For the text-containing cell, return its midpoint in (X, Y) coordinate format. 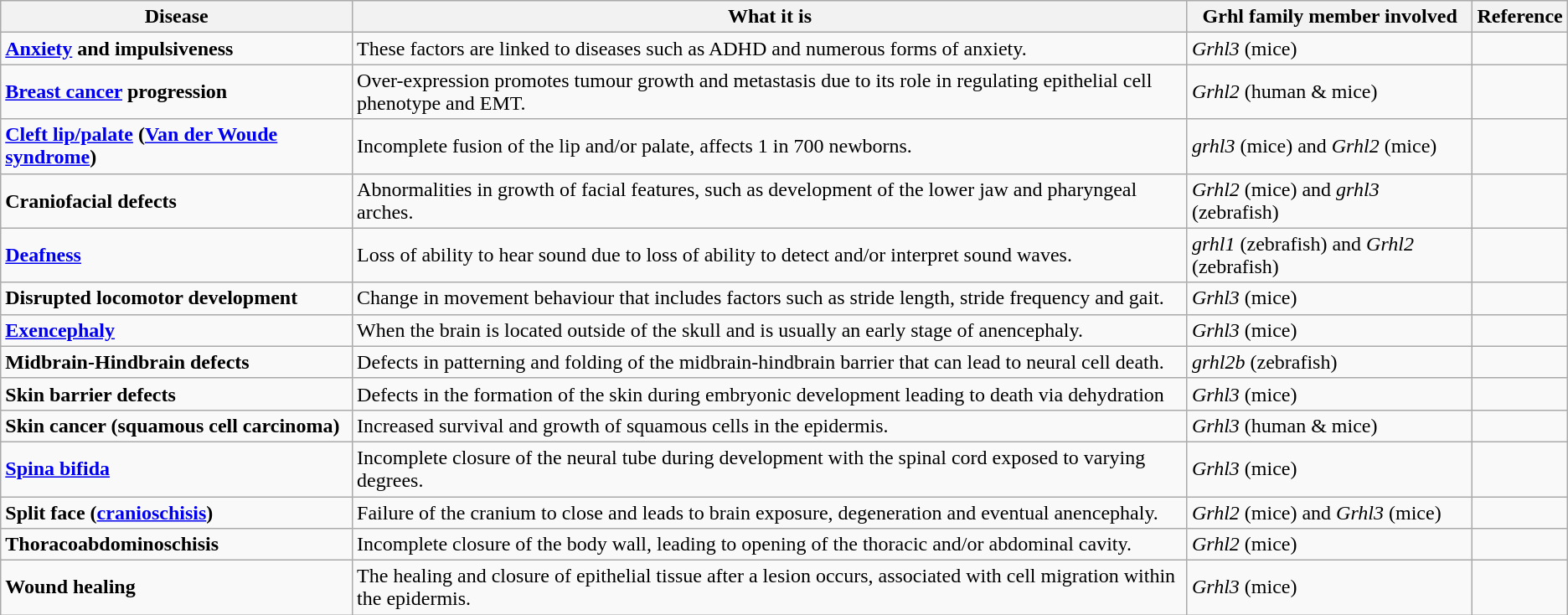
Deafness (177, 255)
What it is (771, 17)
Spina bifida (177, 469)
Grhl2 (mice) and grhl3 (zebrafish) (1330, 201)
grhl2b (zebrafish) (1330, 362)
grhl1 (zebrafish) and Grhl2 (zebrafish) (1330, 255)
Grhl2 (mice) and Grhl3 (mice) (1330, 512)
Loss of ability to hear sound due to loss of ability to detect and/or interpret sound waves. (771, 255)
Reference (1519, 17)
Exencephaly (177, 330)
Disease (177, 17)
Grhl2 (human & mice) (1330, 92)
Abnormalities in growth of facial features, such as development of the lower jaw and pharyngeal arches. (771, 201)
Midbrain-Hindbrain defects (177, 362)
Cleft lip/palate (Van der Woude syndrome) (177, 146)
These factors are linked to diseases such as ADHD and numerous forms of anxiety. (771, 49)
grhl3 (mice) and Grhl2 (mice) (1330, 146)
Grhl3 (human & mice) (1330, 426)
Defects in patterning and folding of the midbrain-hindbrain barrier that can lead to neural cell death. (771, 362)
The healing and closure of epithelial tissue after a lesion occurs, associated with cell migration within the epidermis. (771, 588)
Split face (cranioschisis) (177, 512)
When the brain is located outside of the skull and is usually an early stage of anencephaly. (771, 330)
Incomplete closure of the neural tube during development with the spinal cord exposed to varying degrees. (771, 469)
Craniofacial defects (177, 201)
Incomplete closure of the body wall, leading to opening of the thoracic and/or abdominal cavity. (771, 545)
Defects in the formation of the skin during embryonic development leading to death via dehydration (771, 394)
Over-expression promotes tumour growth and metastasis due to its role in regulating epithelial cell phenotype and EMT. (771, 92)
Anxiety and impulsiveness (177, 49)
Skin barrier defects (177, 394)
Breast cancer progression (177, 92)
Incomplete fusion of the lip and/or palate, affects 1 in 700 newborns. (771, 146)
Change in movement behaviour that includes factors such as stride length, stride frequency and gait. (771, 298)
Increased survival and growth of squamous cells in the epidermis. (771, 426)
Grhl2 (mice) (1330, 545)
Wound healing (177, 588)
Disrupted locomotor development (177, 298)
Thoracoabdominoschisis (177, 545)
Skin cancer (squamous cell carcinoma) (177, 426)
Grhl family member involved (1330, 17)
Failure of the cranium to close and leads to brain exposure, degeneration and eventual anencephaly. (771, 512)
